Search for the cell housing the specified text and yield its [X, Y] center coordinate. 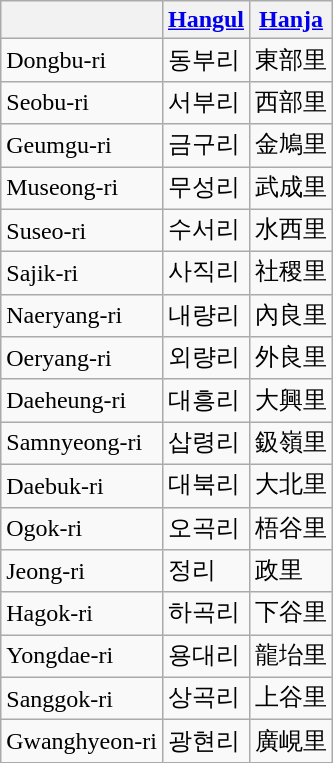
Dongbu-ri [82, 60]
Sajik-ri [82, 274]
Hagok-ri [82, 614]
동부리 [206, 60]
金鳩里 [292, 146]
Museong-ri [82, 188]
정리 [206, 572]
내량리 [206, 316]
Daebuk-ri [82, 486]
Seobu-ri [82, 102]
水西里 [292, 230]
Naeryang-ri [82, 316]
武成里 [292, 188]
금구리 [206, 146]
上谷里 [292, 698]
Samnyeong-ri [82, 444]
龍坮里 [292, 656]
외량리 [206, 358]
內良里 [292, 316]
西部里 [292, 102]
서부리 [206, 102]
社稷里 [292, 274]
大北里 [292, 486]
대흥리 [206, 400]
삽령리 [206, 444]
사직리 [206, 274]
鈒嶺里 [292, 444]
Gwanghyeon-ri [82, 742]
Daeheung-ri [82, 400]
대북리 [206, 486]
용대리 [206, 656]
하곡리 [206, 614]
Geumgu-ri [82, 146]
Hanja [292, 20]
外良里 [292, 358]
상곡리 [206, 698]
政里 [292, 572]
광현리 [206, 742]
Suseo-ri [82, 230]
廣峴里 [292, 742]
Oeryang-ri [82, 358]
下谷里 [292, 614]
大興里 [292, 400]
東部里 [292, 60]
Ogok-ri [82, 528]
Hangul [206, 20]
Jeong-ri [82, 572]
Sanggok-ri [82, 698]
Yongdae-ri [82, 656]
梧谷里 [292, 528]
수서리 [206, 230]
무성리 [206, 188]
오곡리 [206, 528]
